From the cell containing the given text, extract its center point as [x, y] coordinate. 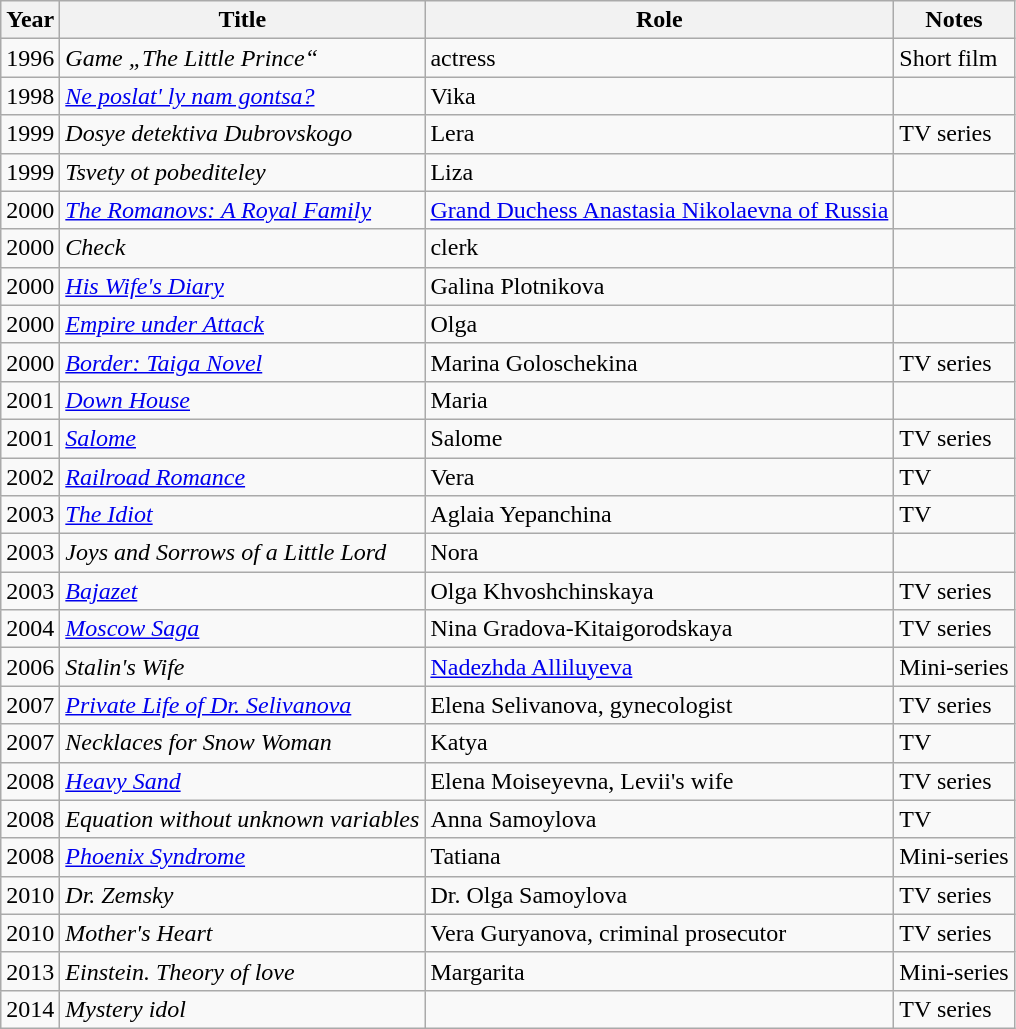
Margarita [660, 971]
Down House [242, 400]
Railroad Romance [242, 477]
Vera [660, 477]
2004 [30, 629]
Olga Khvoshchinskaya [660, 591]
Phoenix Syndrome [242, 857]
Grand Duchess Anastasia Nikolaevna of Russia [660, 210]
Check [242, 248]
The Romanovs: A Royal Family [242, 210]
Olga [660, 324]
The Idiot [242, 515]
1996 [30, 58]
Elena Moiseyevna, Levii's wife [660, 781]
Maria [660, 400]
Moscow Saga [242, 629]
Heavy Sand [242, 781]
Tsvety ot pobediteley [242, 172]
Marina Goloschekina [660, 362]
Galina Plotnikova [660, 286]
Nina Gradova-Kitaigorodskaya [660, 629]
Nora [660, 553]
Anna Samoylova [660, 819]
Private Life of Dr. Selivanova [242, 705]
Mystery idol [242, 1009]
Notes [954, 20]
Ne poslat' ly nam gontsa? [242, 96]
Role [660, 20]
2002 [30, 477]
clerk [660, 248]
Liza [660, 172]
Empire under Attack [242, 324]
actress [660, 58]
Game „The Little Prince“ [242, 58]
Aglaia Yepanchina [660, 515]
Lera [660, 134]
Vera Guryanova, criminal prosecutor [660, 933]
Stalin's Wife [242, 667]
Tatiana [660, 857]
Equation without unknown variables [242, 819]
Title [242, 20]
2013 [30, 971]
Dr. Olga Samoylova [660, 895]
Year [30, 20]
His Wife's Diary [242, 286]
1998 [30, 96]
Mother's Heart [242, 933]
2014 [30, 1009]
2006 [30, 667]
Bajazet [242, 591]
Border: Taiga Novel [242, 362]
Dr. Zemsky [242, 895]
Nadezhda Alliluyeva [660, 667]
Einstein. Theory of love [242, 971]
Vika [660, 96]
Katya [660, 743]
Short film [954, 58]
Dosye detektiva Dubrovskogo [242, 134]
Necklaces for Snow Woman [242, 743]
Joys and Sorrows of a Little Lord [242, 553]
Elena Selivanova, gynecologist [660, 705]
